Find where the given text appears and provide that cell's center as [x, y] coordinate. 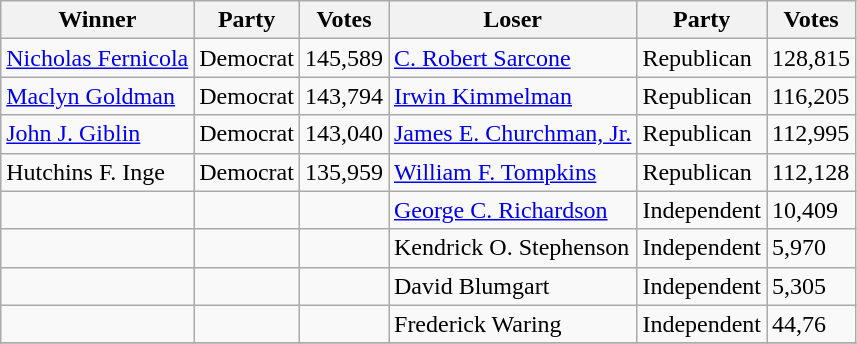
44,76 [812, 324]
5,305 [812, 286]
128,815 [812, 58]
116,205 [812, 96]
David Blumgart [512, 286]
112,128 [812, 172]
George C. Richardson [512, 210]
112,995 [812, 134]
135,959 [344, 172]
William F. Tompkins [512, 172]
Irwin Kimmelman [512, 96]
143,794 [344, 96]
Kendrick O. Stephenson [512, 248]
143,040 [344, 134]
John J. Giblin [98, 134]
145,589 [344, 58]
Nicholas Fernicola [98, 58]
James E. Churchman, Jr. [512, 134]
5,970 [812, 248]
10,409 [812, 210]
Frederick Waring [512, 324]
Winner [98, 20]
Maclyn Goldman [98, 96]
Loser [512, 20]
Hutchins F. Inge [98, 172]
C. Robert Sarcone [512, 58]
